Scan for the cell matching the given text and deliver its (x, y) coordinate at center. 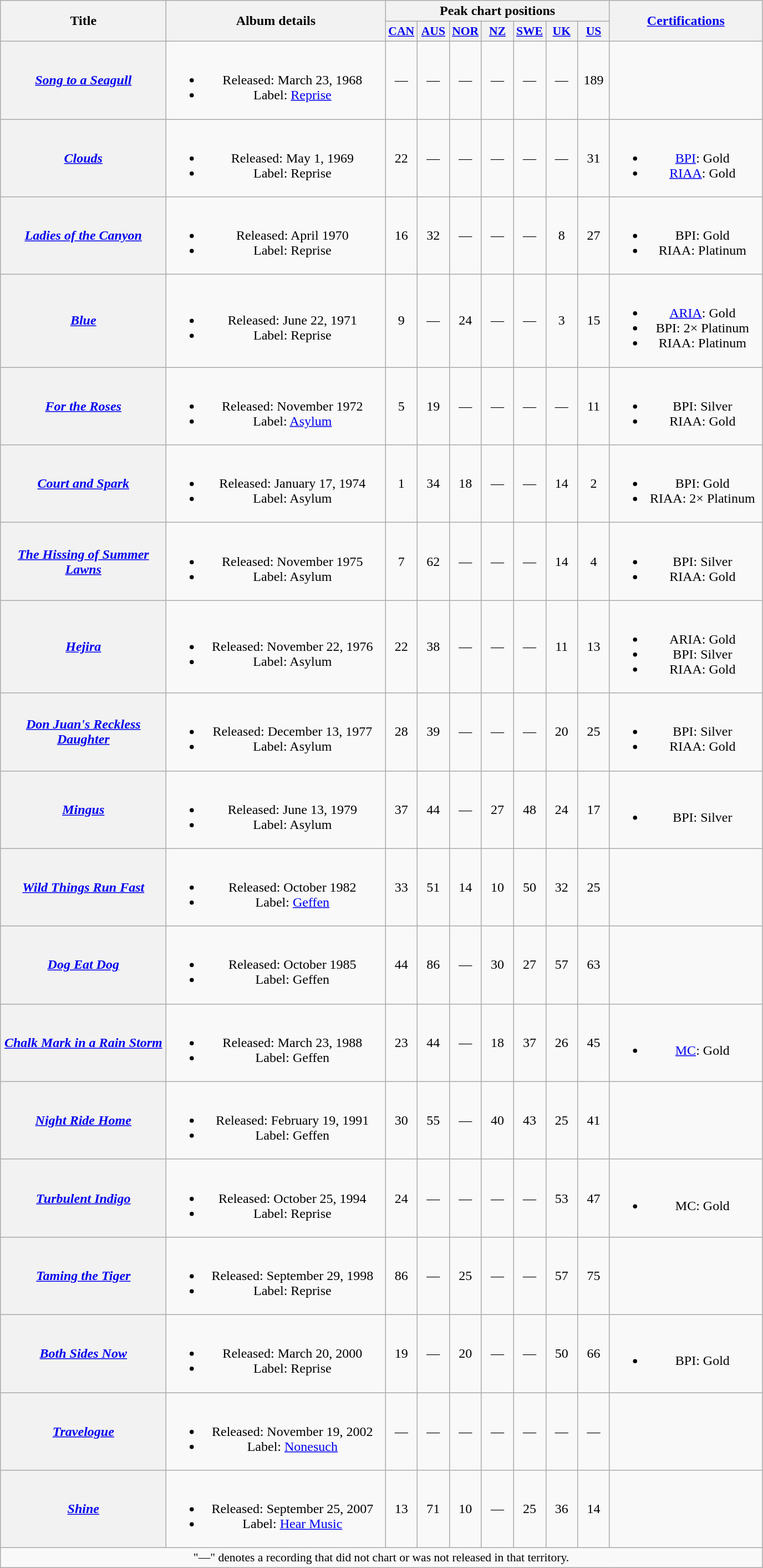
Released: March 20, 2000Label: Reprise (276, 1353)
"—" denotes a recording that did not chart or was not released in that territory. (381, 1558)
Released: November 19, 2002Label: Nonesuch (276, 1432)
Chalk Mark in a Rain Storm (83, 1043)
NOR (465, 32)
Released: November 22, 1976Label: Asylum (276, 647)
39 (434, 732)
71 (434, 1509)
Released: January 17, 1974Label: Asylum (276, 484)
38 (434, 647)
AUS (434, 32)
Released: March 23, 1988Label: Geffen (276, 1043)
Travelogue (83, 1432)
26 (562, 1043)
3 (562, 321)
Released: October 1985Label: Geffen (276, 965)
Released: June 13, 1979Label: Asylum (276, 810)
Peak chart positions (497, 11)
Released: November 1972Label: Asylum (276, 406)
BPI: GoldRIAA: Platinum (685, 236)
63 (594, 965)
53 (562, 1198)
5 (401, 406)
Mingus (83, 810)
4 (594, 562)
US (594, 32)
Released: June 22, 1971Label: Reprise (276, 321)
BPI: GoldRIAA: Gold (685, 158)
Album details (276, 21)
BPI: Silver (685, 810)
Released: April 1970Label: Reprise (276, 236)
47 (594, 1198)
Released: September 29, 1998Label: Reprise (276, 1276)
Night Ride Home (83, 1120)
16 (401, 236)
For the Roses (83, 406)
Hejira (83, 647)
34 (434, 484)
Released: February 19, 1991Label: Geffen (276, 1120)
Released: November 1975Label: Asylum (276, 562)
Released: March 23, 1968Label: Reprise (276, 80)
66 (594, 1353)
48 (530, 810)
BPI: Gold (685, 1353)
Title (83, 21)
NZ (497, 32)
7 (401, 562)
Dog Eat Dog (83, 965)
36 (562, 1509)
9 (401, 321)
45 (594, 1043)
Ladies of the Canyon (83, 236)
2 (594, 484)
BPI: GoldRIAA: 2× Platinum (685, 484)
Released: October 1982Label: Geffen (276, 887)
Turbulent Indigo (83, 1198)
28 (401, 732)
23 (401, 1043)
1 (401, 484)
Released: September 25, 2007Label: Hear Music (276, 1509)
15 (594, 321)
Don Juan's Reckless Daughter (83, 732)
Shine (83, 1509)
Blue (83, 321)
The Hissing of Summer Lawns (83, 562)
Both Sides Now (83, 1353)
8 (562, 236)
41 (594, 1120)
UK (562, 32)
40 (497, 1120)
ARIA: GoldBPI: 2× PlatinumRIAA: Platinum (685, 321)
Clouds (83, 158)
Song to a Seagull (83, 80)
ARIA: GoldBPI: SilverRIAA: Gold (685, 647)
SWE (530, 32)
Certifications (685, 21)
Taming the Tiger (83, 1276)
17 (594, 810)
Court and Spark (83, 484)
51 (434, 887)
Released: December 13, 1977Label: Asylum (276, 732)
189 (594, 80)
31 (594, 158)
33 (401, 887)
75 (594, 1276)
CAN (401, 32)
62 (434, 562)
55 (434, 1120)
43 (530, 1120)
Wild Things Run Fast (83, 887)
Released: May 1, 1969Label: Reprise (276, 158)
Released: October 25, 1994Label: Reprise (276, 1198)
